From the cell containing the given text, extract its center point as (x, y) coordinate. 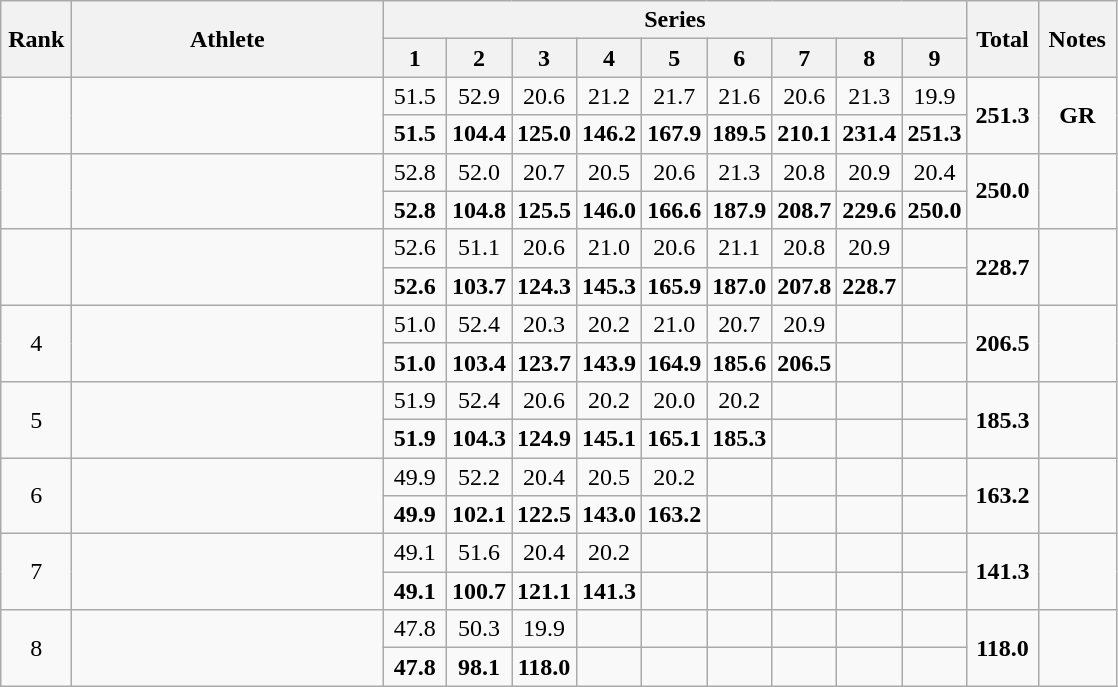
51.6 (478, 553)
122.5 (544, 515)
208.7 (804, 210)
125.0 (544, 134)
21.6 (740, 96)
145.3 (610, 286)
104.8 (478, 210)
229.6 (870, 210)
146.2 (610, 134)
100.7 (478, 591)
104.3 (478, 438)
21.1 (740, 248)
1 (415, 58)
146.0 (610, 210)
50.3 (478, 629)
GR (1078, 115)
Series (675, 20)
145.1 (610, 438)
2 (478, 58)
9 (934, 58)
164.9 (674, 362)
210.1 (804, 134)
52.0 (478, 172)
187.0 (740, 286)
143.9 (610, 362)
187.9 (740, 210)
Notes (1078, 39)
189.5 (740, 134)
123.7 (544, 362)
51.1 (478, 248)
103.4 (478, 362)
21.7 (674, 96)
121.1 (544, 591)
185.6 (740, 362)
125.5 (544, 210)
52.2 (478, 477)
Athlete (228, 39)
165.1 (674, 438)
20.3 (544, 324)
104.4 (478, 134)
124.3 (544, 286)
231.4 (870, 134)
167.9 (674, 134)
165.9 (674, 286)
102.1 (478, 515)
Total (1002, 39)
124.9 (544, 438)
98.1 (478, 667)
207.8 (804, 286)
103.7 (478, 286)
3 (544, 58)
166.6 (674, 210)
143.0 (610, 515)
52.9 (478, 96)
20.0 (674, 400)
Rank (36, 39)
21.2 (610, 96)
